Provide the (x, y) coordinate of the cell's center where the given text is located.  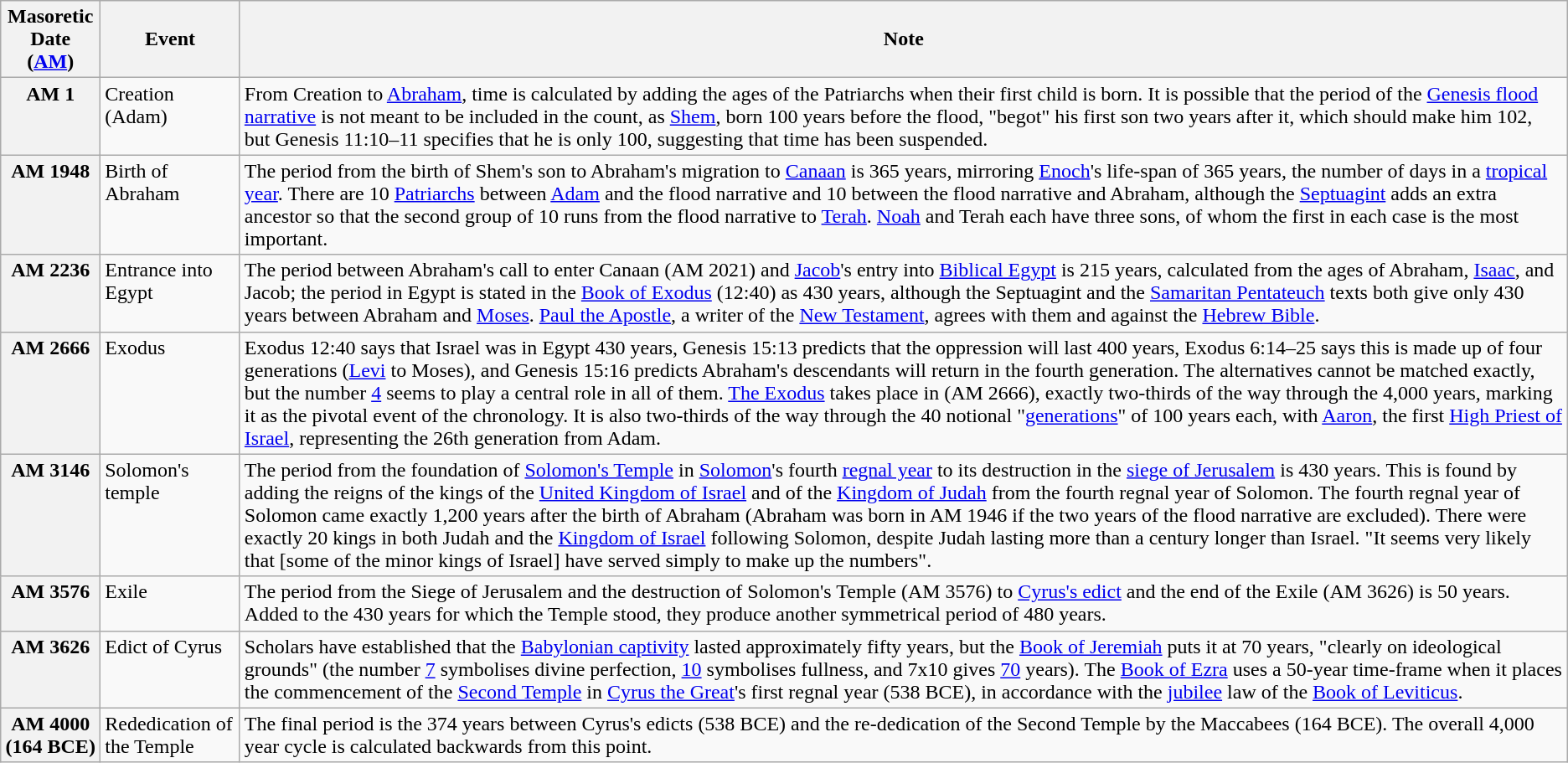
Entrance into Egypt (171, 293)
AM 3146 (50, 515)
Note (903, 39)
Rededication of the Temple (171, 735)
Exodus (171, 393)
Creation (Adam) (171, 116)
AM 1 (50, 116)
Edict of Cyrus (171, 669)
AM 2666 (50, 393)
AM 2236 (50, 293)
MasoreticDate (AM) (50, 39)
Event (171, 39)
Birth of Abraham (171, 204)
AM 3576 (50, 603)
AM 1948 (50, 204)
Exile (171, 603)
Solomon's temple (171, 515)
AM 4000(164 BCE) (50, 735)
AM 3626 (50, 669)
